For the text-containing cell, return its midpoint in [X, Y] coordinate format. 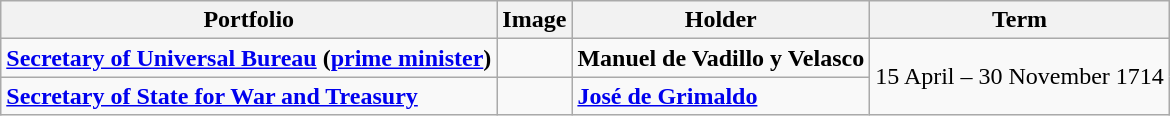
Secretary of Universal Bureau (prime minister) [249, 58]
Term [1020, 20]
15 April – 30 November 1714 [1020, 77]
Holder [721, 20]
Image [534, 20]
José de Grimaldo [721, 96]
Secretary of State for War and Treasury [249, 96]
Portfolio [249, 20]
Manuel de Vadillo y Velasco [721, 58]
